Scan for the cell matching the given text and deliver its (X, Y) coordinate at center. 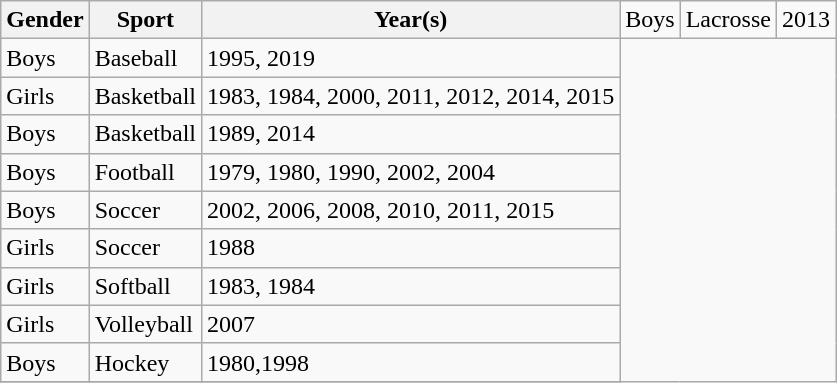
2007 (411, 324)
1980,1998 (411, 362)
2002, 2006, 2008, 2010, 2011, 2015 (411, 210)
1983, 1984 (411, 286)
Softball (145, 286)
Gender (45, 20)
Lacrosse (728, 20)
1988 (411, 248)
Year(s) (411, 20)
Baseball (145, 58)
1979, 1980, 1990, 2002, 2004 (411, 172)
1983, 1984, 2000, 2011, 2012, 2014, 2015 (411, 96)
Football (145, 172)
2013 (806, 20)
1995, 2019 (411, 58)
Hockey (145, 362)
Volleyball (145, 324)
1989, 2014 (411, 134)
Sport (145, 20)
